Find where the given text appears and provide that cell's center as [x, y] coordinate. 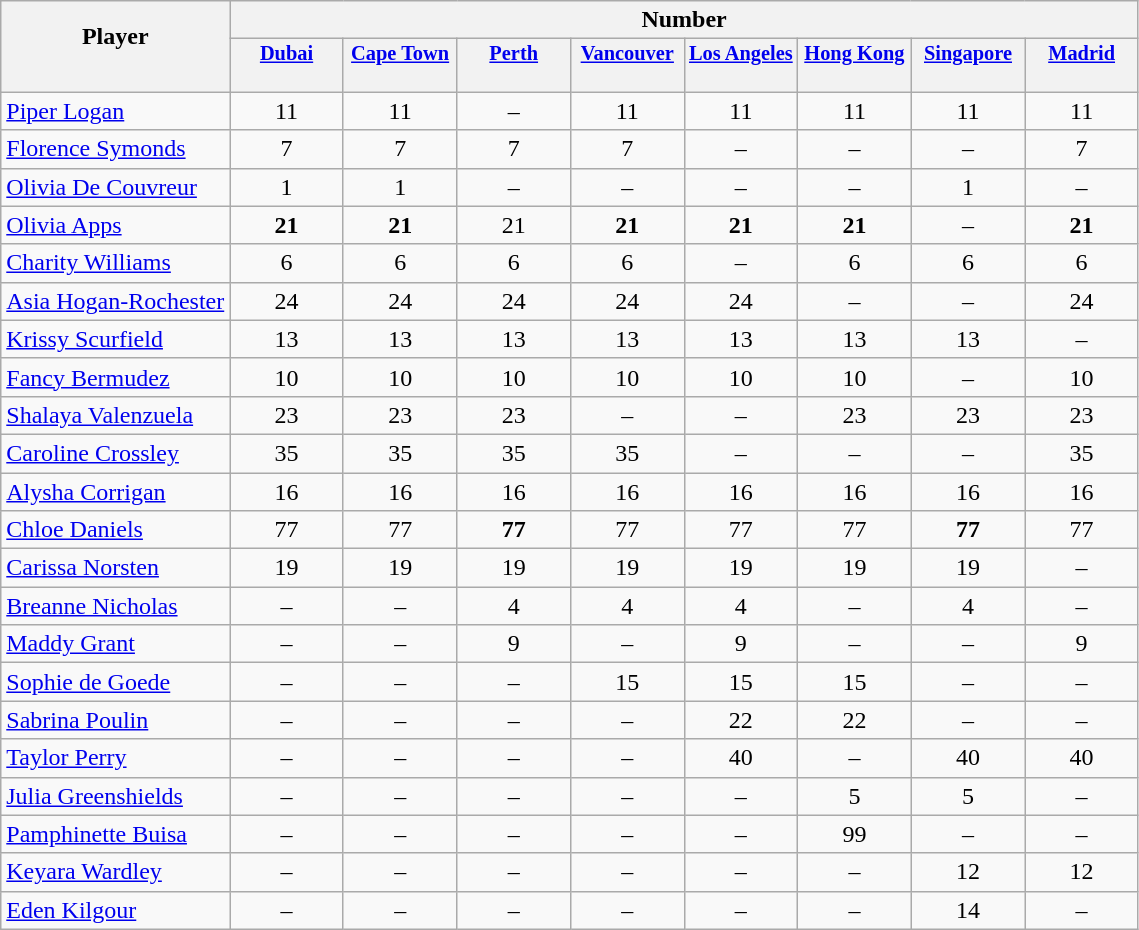
Dubai [287, 54]
Breanne Nicholas [116, 606]
Piper Logan [116, 111]
Los Angeles [741, 54]
Florence Symonds [116, 149]
Charity Williams [116, 263]
Perth [514, 54]
Krissy Scurfield [116, 339]
14 [968, 910]
Number [684, 20]
Pamphinette Buisa [116, 834]
Taylor Perry [116, 758]
Carissa Norsten [116, 568]
Asia Hogan-Rochester [116, 301]
Maddy Grant [116, 644]
Sabrina Poulin [116, 720]
Olivia De Couvreur [116, 187]
Singapore [968, 54]
Chloe Daniels [116, 530]
Alysha Corrigan [116, 491]
Eden Kilgour [116, 910]
Madrid [1082, 54]
Julia Greenshields [116, 796]
99 [855, 834]
Olivia Apps [116, 225]
Sophie de Goede [116, 682]
Keyara Wardley [116, 872]
Shalaya Valenzuela [116, 415]
Vancouver [627, 54]
Caroline Crossley [116, 453]
Player [116, 36]
Cape Town [400, 54]
Fancy Bermudez [116, 377]
Hong Kong [855, 54]
